For the text-containing cell, return its midpoint in (X, Y) coordinate format. 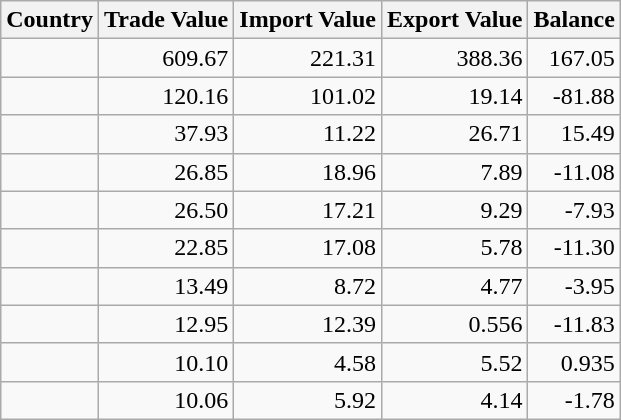
120.16 (166, 96)
4.77 (455, 286)
22.85 (166, 248)
19.14 (455, 96)
4.14 (455, 400)
Export Value (455, 20)
15.49 (574, 134)
Balance (574, 20)
5.78 (455, 248)
18.96 (308, 172)
-11.30 (574, 248)
-11.83 (574, 324)
-7.93 (574, 210)
26.85 (166, 172)
5.92 (308, 400)
388.36 (455, 58)
26.71 (455, 134)
221.31 (308, 58)
4.58 (308, 362)
Trade Value (166, 20)
10.10 (166, 362)
-3.95 (574, 286)
37.93 (166, 134)
Import Value (308, 20)
-81.88 (574, 96)
10.06 (166, 400)
12.39 (308, 324)
13.49 (166, 286)
-1.78 (574, 400)
5.52 (455, 362)
17.08 (308, 248)
26.50 (166, 210)
8.72 (308, 286)
0.556 (455, 324)
101.02 (308, 96)
Country (50, 20)
9.29 (455, 210)
17.21 (308, 210)
-11.08 (574, 172)
7.89 (455, 172)
609.67 (166, 58)
11.22 (308, 134)
12.95 (166, 324)
0.935 (574, 362)
167.05 (574, 58)
